Extract the (X, Y) coordinate from the center of the cell holding the provided text.  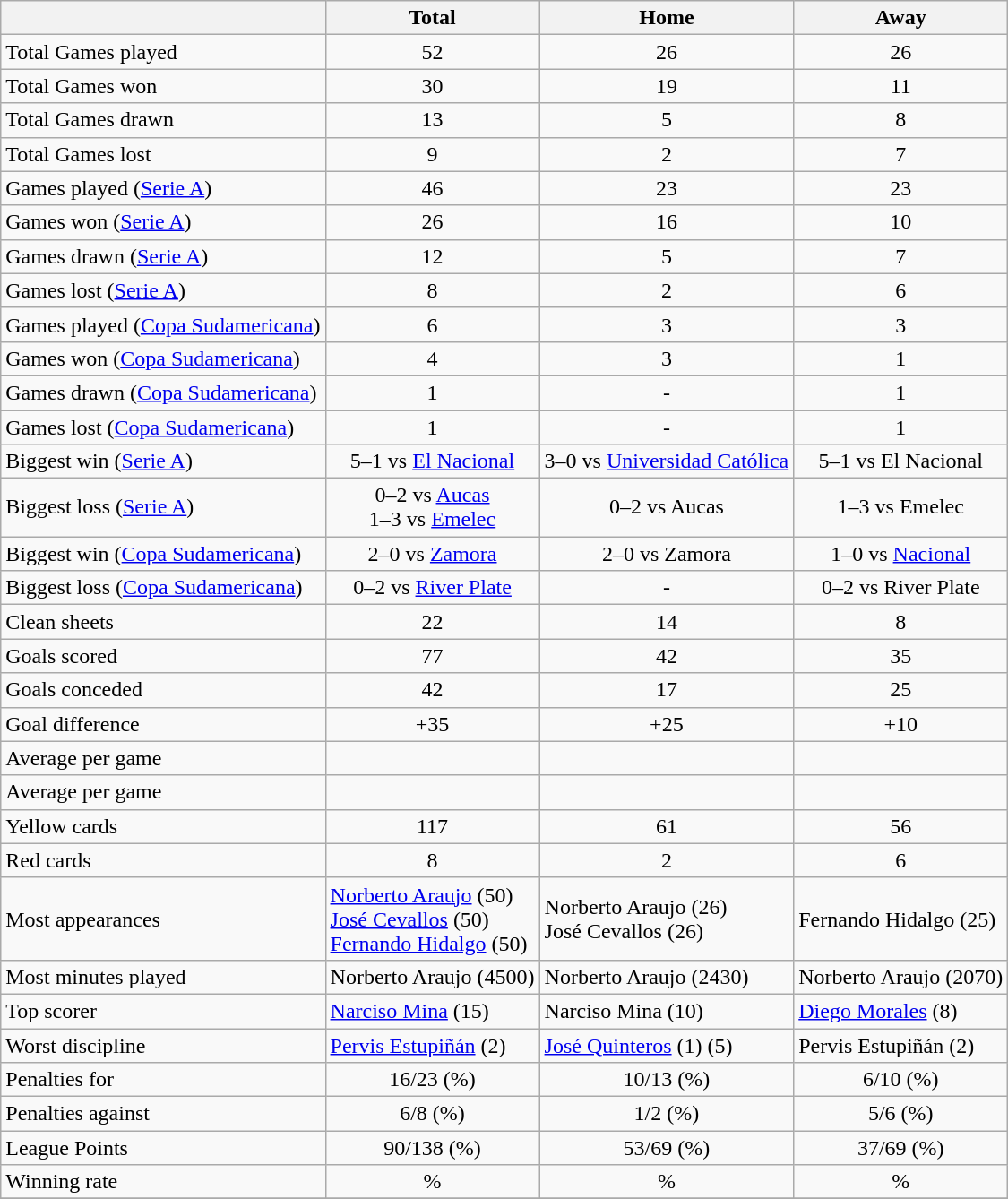
Narciso Mina (15) (432, 1011)
6/8 (%) (432, 1114)
13 (432, 120)
3–0 vs Universidad Católica (667, 461)
6/10 (%) (901, 1080)
Norberto Araujo (2430) (667, 977)
46 (432, 188)
0–2 vs Aucas1–3 vs Emelec (432, 507)
Total Games played (163, 52)
22 (432, 622)
José Quinteros (1) (5) (667, 1046)
Games drawn (Copa Sudamericana) (163, 392)
Biggest loss (Copa Sudamericana) (163, 588)
1–0 vs Nacional (901, 554)
16 (667, 222)
Away (901, 18)
11 (901, 86)
Total Games lost (163, 154)
Biggest win (Serie A) (163, 461)
Games played (Serie A) (163, 188)
Most appearances (163, 919)
Games won (Serie A) (163, 222)
35 (901, 656)
Norberto Araujo (2070) (901, 977)
+35 (432, 724)
Biggest loss (Serie A) (163, 507)
53/69 (%) (667, 1148)
Total Games won (163, 86)
52 (432, 52)
Diego Morales (8) (901, 1011)
10/13 (%) (667, 1080)
4 (432, 358)
30 (432, 86)
17 (667, 690)
9 (432, 154)
Goal difference (163, 724)
25 (901, 690)
League Points (163, 1148)
+10 (901, 724)
Biggest win (Copa Sudamericana) (163, 554)
Games lost (Copa Sudamericana) (163, 427)
1/2 (%) (667, 1114)
16/23 (%) (432, 1080)
90/138 (%) (432, 1148)
Narciso Mina (10) (667, 1011)
Games played (Copa Sudamericana) (163, 324)
Worst discipline (163, 1046)
Penalties for (163, 1080)
Winning rate (163, 1182)
Yellow cards (163, 826)
Clean sheets (163, 622)
Penalties against (163, 1114)
Red cards (163, 860)
1–3 vs Emelec (901, 507)
+25 (667, 724)
61 (667, 826)
Games won (Copa Sudamericana) (163, 358)
Norberto Araujo (4500) (432, 977)
19 (667, 86)
Total Games drawn (163, 120)
14 (667, 622)
Top scorer (163, 1011)
Total (432, 18)
56 (901, 826)
Home (667, 18)
Games drawn (Serie A) (163, 256)
5/6 (%) (901, 1114)
117 (432, 826)
Fernando Hidalgo (25) (901, 919)
77 (432, 656)
0–2 vs Aucas (667, 507)
37/69 (%) (901, 1148)
Goals scored (163, 656)
12 (432, 256)
10 (901, 222)
Norberto Araujo (26) José Cevallos (26) (667, 919)
Most minutes played (163, 977)
Goals conceded (163, 690)
Norberto Araujo (50) José Cevallos (50) Fernando Hidalgo (50) (432, 919)
Games lost (Serie A) (163, 290)
